From the cell containing the given text, extract its center point as (x, y) coordinate. 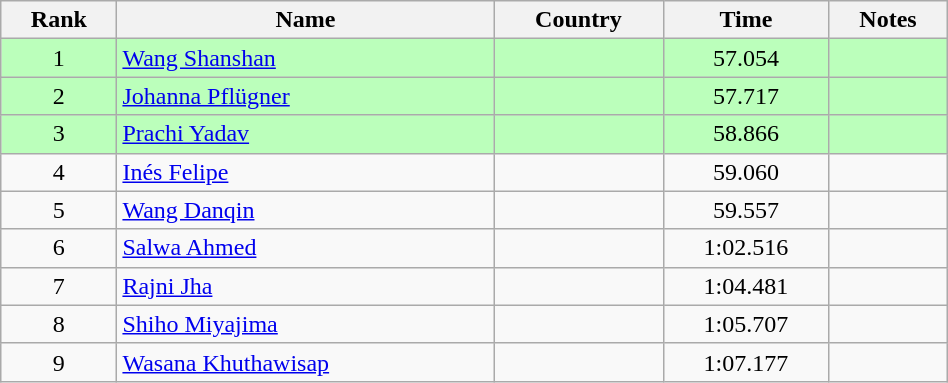
57.054 (746, 58)
Prachi Yadav (306, 134)
Johanna Pflügner (306, 96)
Wasana Khuthawisap (306, 362)
59.060 (746, 172)
59.557 (746, 210)
1:05.707 (746, 324)
Salwa Ahmed (306, 248)
Inés Felipe (306, 172)
Country (578, 20)
4 (59, 172)
9 (59, 362)
Rajni Jha (306, 286)
Time (746, 20)
Name (306, 20)
Shiho Miyajima (306, 324)
3 (59, 134)
1 (59, 58)
2 (59, 96)
Rank (59, 20)
Wang Shanshan (306, 58)
1:07.177 (746, 362)
1:04.481 (746, 286)
6 (59, 248)
58.866 (746, 134)
57.717 (746, 96)
1:02.516 (746, 248)
5 (59, 210)
Notes (888, 20)
Wang Danqin (306, 210)
8 (59, 324)
7 (59, 286)
